Extract the [x, y] coordinate from the center of the cell holding the provided text.  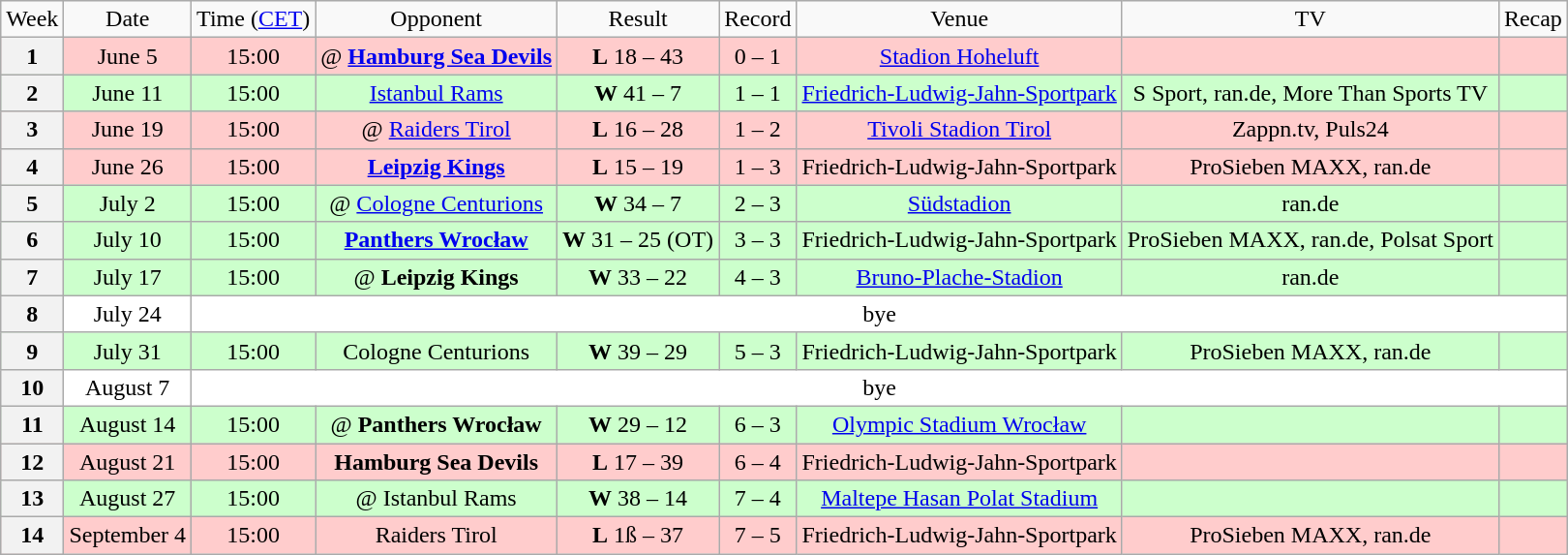
August 21 [128, 462]
Stadion Hoheluft [959, 56]
August 7 [128, 387]
Hamburg Sea Devils [437, 462]
2 [33, 93]
5 [33, 203]
Tivoli Stadion Tirol [959, 130]
2 – 3 [758, 203]
June 26 [128, 167]
Bruno-Plache-Stadion [959, 277]
6 [33, 240]
July 2 [128, 203]
1 – 1 [758, 93]
7 – 5 [758, 536]
August 14 [128, 424]
Istanbul Rams [437, 93]
6 – 4 [758, 462]
S Sport, ran.de, More Than Sports TV [1311, 93]
W 29 – 12 [639, 424]
@ Cologne Centurions [437, 203]
3 – 3 [758, 240]
July 17 [128, 277]
4 – 3 [758, 277]
July 10 [128, 240]
Recap [1533, 19]
W 33 – 22 [639, 277]
June 5 [128, 56]
Raiders Tirol [437, 536]
September 4 [128, 536]
June 11 [128, 93]
6 – 3 [758, 424]
L 1ß – 37 [639, 536]
Südstadion [959, 203]
L 17 – 39 [639, 462]
@ Panthers Wrocław [437, 424]
5 – 3 [758, 351]
L 15 – 19 [639, 167]
3 [33, 130]
@ Hamburg Sea Devils [437, 56]
@ Istanbul Rams [437, 499]
W 38 – 14 [639, 499]
TV [1311, 19]
Result [639, 19]
Week [33, 19]
0 – 1 [758, 56]
W 39 – 29 [639, 351]
L 18 – 43 [639, 56]
12 [33, 462]
Opponent [437, 19]
July 31 [128, 351]
W 41 – 7 [639, 93]
Venue [959, 19]
L 16 – 28 [639, 130]
8 [33, 314]
1 – 3 [758, 167]
13 [33, 499]
Maltepe Hasan Polat Stadium [959, 499]
Olympic Stadium Wrocław [959, 424]
7 [33, 277]
Record [758, 19]
July 24 [128, 314]
Cologne Centurions [437, 351]
W 31 – 25 (OT) [639, 240]
4 [33, 167]
June 19 [128, 130]
W 34 – 7 [639, 203]
Date [128, 19]
11 [33, 424]
Leipzig Kings [437, 167]
7 – 4 [758, 499]
Zappn.tv, Puls24 [1311, 130]
Panthers Wrocław [437, 240]
1 [33, 56]
1 – 2 [758, 130]
@ Raiders Tirol [437, 130]
14 [33, 536]
@ Leipzig Kings [437, 277]
Time (CET) [254, 19]
August 27 [128, 499]
10 [33, 387]
ProSieben MAXX, ran.de, Polsat Sport [1311, 240]
9 [33, 351]
